Extract the [X, Y] coordinate from the center of the cell holding the provided text.  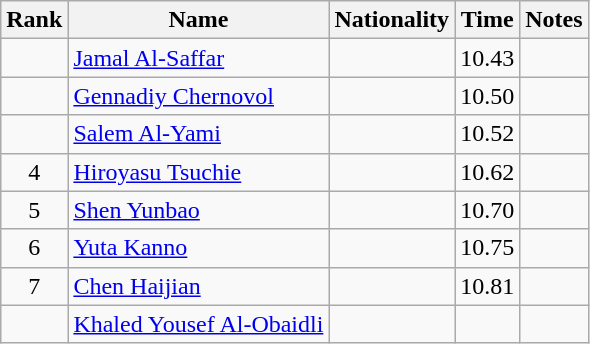
Chen Haijian [198, 286]
Khaled Yousef Al-Obaidli [198, 324]
10.50 [488, 96]
Time [488, 20]
Rank [34, 20]
Yuta Kanno [198, 248]
Hiroyasu Tsuchie [198, 172]
Shen Yunbao [198, 210]
5 [34, 210]
10.81 [488, 286]
Jamal Al-Saffar [198, 58]
Name [198, 20]
Salem Al-Yami [198, 134]
7 [34, 286]
Nationality [392, 20]
Gennadiy Chernovol [198, 96]
10.75 [488, 248]
4 [34, 172]
6 [34, 248]
Notes [554, 20]
10.52 [488, 134]
10.43 [488, 58]
10.70 [488, 210]
10.62 [488, 172]
